Pinpoint the cell where the given text exists, returning its (x, y) midpoint coordinate. 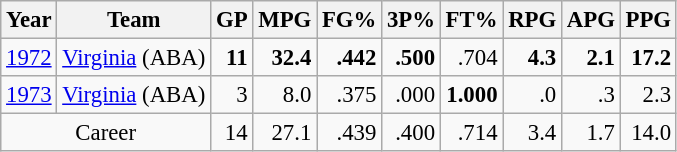
17.2 (648, 58)
3.4 (532, 133)
.400 (412, 133)
FG% (350, 20)
PPG (648, 20)
Team (134, 20)
.3 (592, 95)
1972 (29, 58)
2.1 (592, 58)
14 (232, 133)
2.3 (648, 95)
Year (29, 20)
APG (592, 20)
1973 (29, 95)
.375 (350, 95)
4.3 (532, 58)
3 (232, 95)
Career (106, 133)
.500 (412, 58)
27.1 (285, 133)
3P% (412, 20)
.704 (472, 58)
GP (232, 20)
1.7 (592, 133)
.714 (472, 133)
MPG (285, 20)
FT% (472, 20)
.439 (350, 133)
8.0 (285, 95)
.442 (350, 58)
11 (232, 58)
.0 (532, 95)
RPG (532, 20)
.000 (412, 95)
1.000 (472, 95)
32.4 (285, 58)
14.0 (648, 133)
